Return [x, y] of the center of cell containing provided text 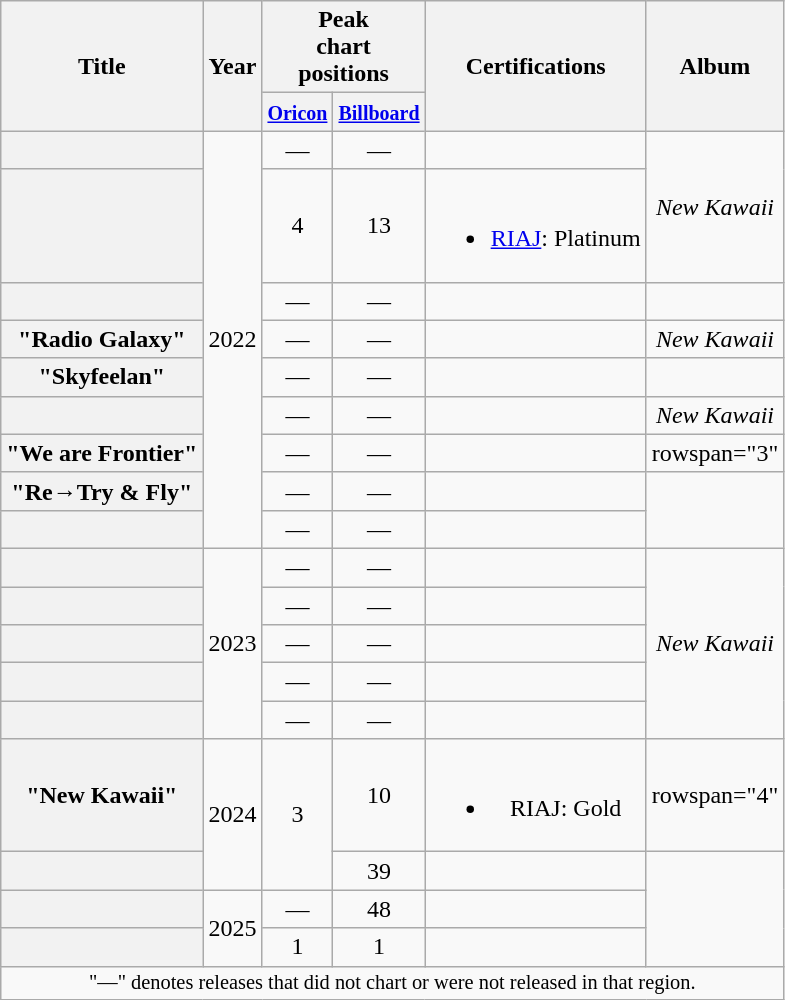
13 [379, 226]
3 [298, 814]
Title [102, 66]
2023 [232, 643]
39 [379, 871]
4 [298, 226]
RIAJ: Platinum [536, 226]
"—" denotes releases that did not chart or were not released in that region. [392, 983]
Year [232, 66]
48 [379, 909]
2025 [232, 928]
"We are Frontier" [102, 453]
Oricon [298, 112]
Certifications [536, 66]
"Radio Galaxy" [102, 339]
"Re→Try & Fly" [102, 491]
2022 [232, 340]
"Skyfeelan" [102, 377]
10 [379, 796]
Billboard [379, 112]
2024 [232, 814]
rowspan="4" [715, 796]
Peak chart positions [344, 47]
rowspan="3" [715, 453]
"New Kawaii" [102, 796]
RIAJ: Gold [536, 796]
Album [715, 66]
